Extract the (x, y) coordinate from the center of the cell holding the provided text.  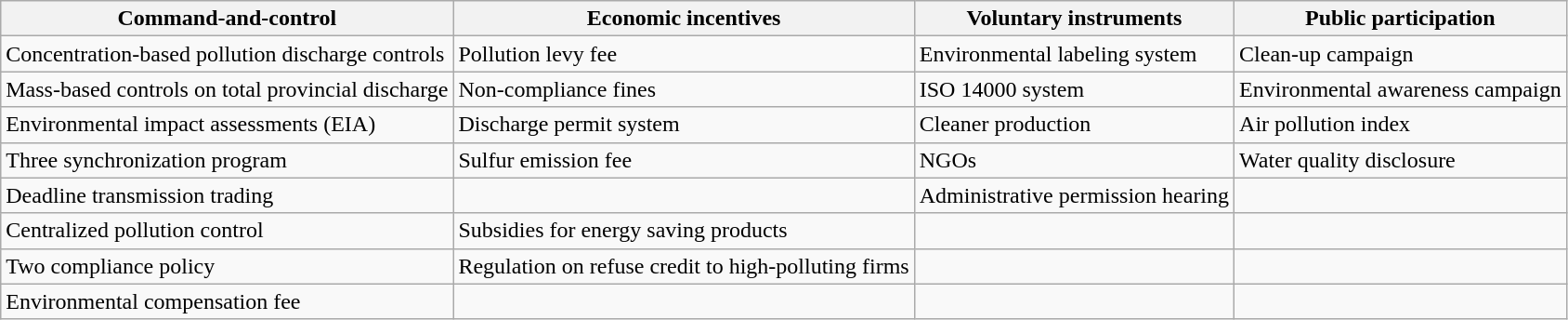
Non-compliance fines (684, 89)
Environmental compensation fee (227, 301)
Concentration-based pollution discharge controls (227, 54)
Discharge permit system (684, 125)
Clean-up campaign (1401, 54)
Mass-based controls on total provincial discharge (227, 89)
Three synchronization program (227, 160)
Pollution levy fee (684, 54)
Public participation (1401, 19)
Deadline transmission trading (227, 195)
Water quality disclosure (1401, 160)
Administrative permission hearing (1074, 195)
ISO 14000 system (1074, 89)
Environmental impact assessments (EIA) (227, 125)
Command-and-control (227, 19)
Cleaner production (1074, 125)
Two compliance policy (227, 266)
Environmental labeling system (1074, 54)
Regulation on refuse credit to high-polluting firms (684, 266)
Centralized pollution control (227, 231)
NGOs (1074, 160)
Economic incentives (684, 19)
Air pollution index (1401, 125)
Voluntary instruments (1074, 19)
Environmental awareness campaign (1401, 89)
Sulfur emission fee (684, 160)
Subsidies for energy saving products (684, 231)
